Provide the [X, Y] coordinate of the cell's center where the given text is located.  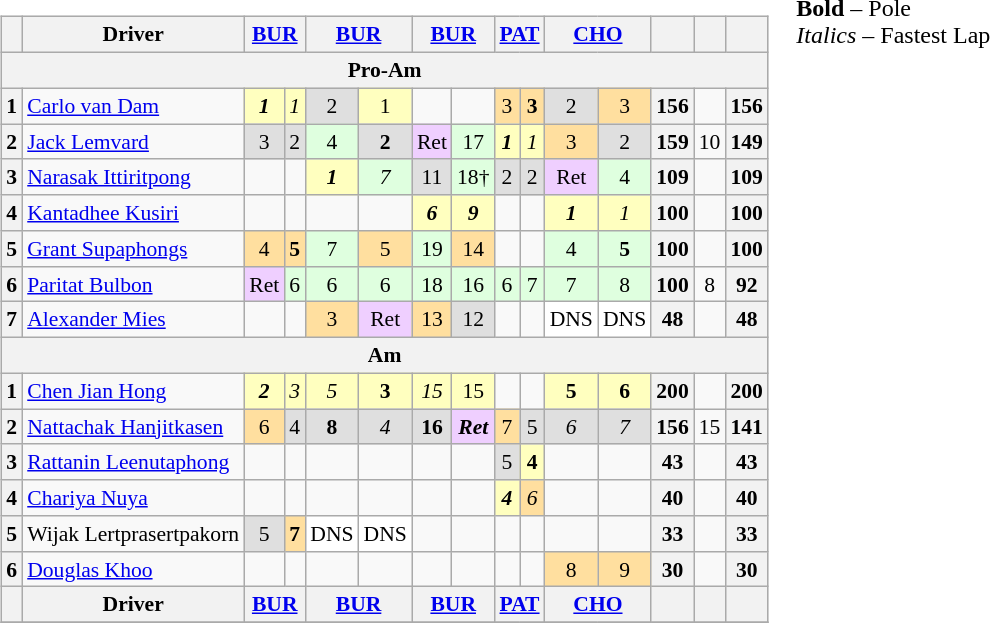
Pro-Am [384, 70]
Rattanin Leenutaphong [133, 462]
14 [474, 249]
92 [746, 284]
10 [710, 142]
18† [474, 177]
Carlo van Dam [133, 106]
Narasak Ittiritpong [133, 177]
Chariya Nuya [133, 498]
Paritat Bulbon [133, 284]
18 [432, 284]
Alexander Mies [133, 320]
12 [474, 320]
17 [474, 142]
149 [746, 142]
Jack Lemvard [133, 142]
Kantadhee Kusiri [133, 213]
141 [746, 427]
11 [432, 177]
Grant Supaphongs [133, 249]
159 [672, 142]
Douglas Khoo [133, 569]
Nattachak Hanjitkasen [133, 427]
Wijak Lertprasertpakorn [133, 534]
19 [432, 249]
13 [432, 320]
Chen Jian Hong [133, 391]
Am [384, 355]
